Scan for the cell matching the given text and deliver its (X, Y) coordinate at center. 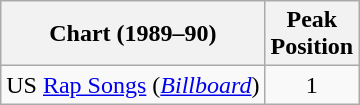
1 (312, 85)
Chart (1989–90) (133, 34)
PeakPosition (312, 34)
US Rap Songs (Billboard) (133, 85)
